Determine the (x, y) coordinate at the center of the cell enclosing the given text.  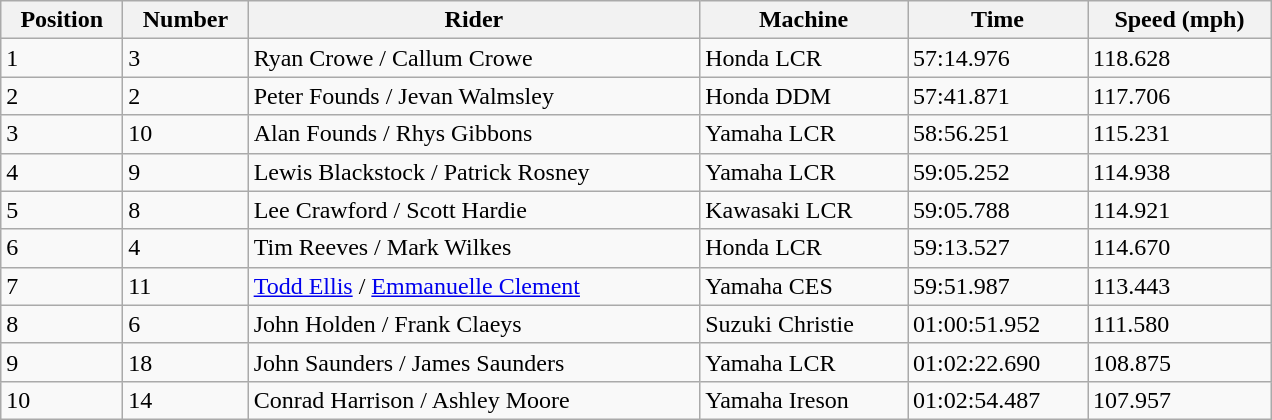
Tim Reeves / Mark Wilkes (474, 248)
Yamaha Ireson (804, 400)
Position (62, 20)
Ryan Crowe / Callum Crowe (474, 58)
59:05.788 (998, 210)
Conrad Harrison / Ashley Moore (474, 400)
58:56.251 (998, 134)
Suzuki Christie (804, 324)
Speed (mph) (1180, 20)
01:02:22.690 (998, 362)
59:51.987 (998, 286)
115.231 (1180, 134)
John Holden / Frank Claeys (474, 324)
John Saunders / James Saunders (474, 362)
7 (62, 286)
107.957 (1180, 400)
Peter Founds / Jevan Walmsley (474, 96)
1 (62, 58)
Machine (804, 20)
Time (998, 20)
118.628 (1180, 58)
Number (186, 20)
Lee Crawford / Scott Hardie (474, 210)
Yamaha CES (804, 286)
117.706 (1180, 96)
Lewis Blackstock / Patrick Rosney (474, 172)
57:14.976 (998, 58)
108.875 (1180, 362)
114.670 (1180, 248)
5 (62, 210)
18 (186, 362)
113.443 (1180, 286)
11 (186, 286)
114.938 (1180, 172)
59:13.527 (998, 248)
59:05.252 (998, 172)
114.921 (1180, 210)
111.580 (1180, 324)
Kawasaki LCR (804, 210)
Rider (474, 20)
14 (186, 400)
01:02:54.487 (998, 400)
Alan Founds / Rhys Gibbons (474, 134)
57:41.871 (998, 96)
01:00:51.952 (998, 324)
Todd Ellis / Emmanuelle Clement (474, 286)
Honda DDM (804, 96)
